Provide the [X, Y] coordinate of the cell's center where the given text is located.  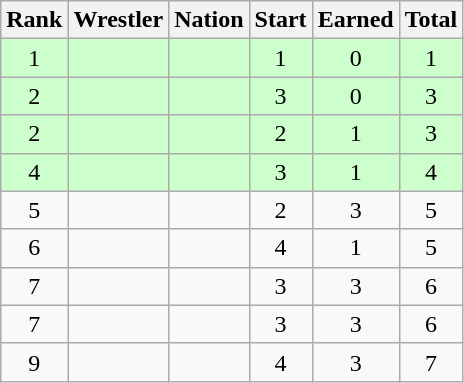
Earned [356, 20]
9 [34, 362]
Nation [209, 20]
Rank [34, 20]
Total [431, 20]
Wrestler [118, 20]
Start [280, 20]
